Output the [X, Y] coordinate of the center of the cell containing the given text.  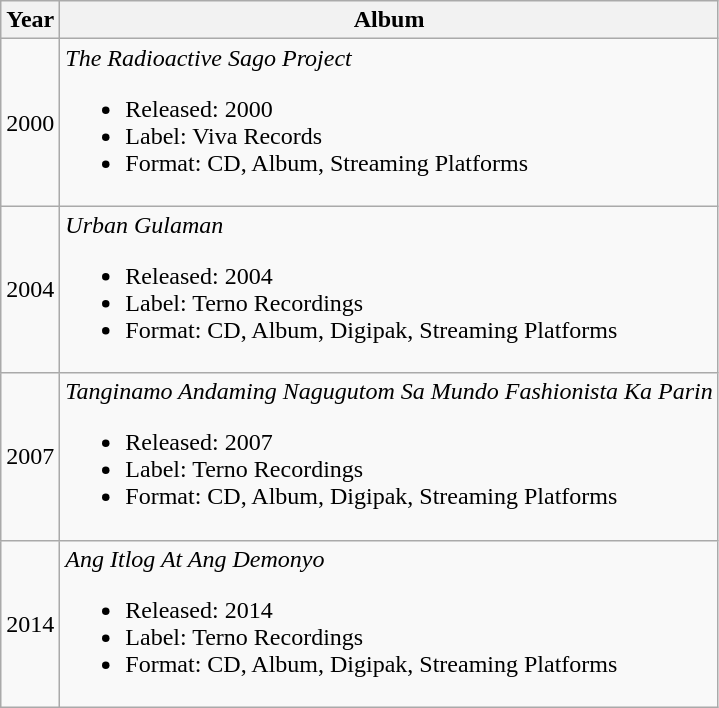
2004 [30, 290]
2014 [30, 624]
2007 [30, 456]
2000 [30, 122]
Album [389, 20]
Urban GulamanReleased: 2004Label: Terno RecordingsFormat: CD, Album, Digipak, Streaming Platforms [389, 290]
Ang Itlog At Ang DemonyoReleased: 2014Label: Terno RecordingsFormat: CD, Album, Digipak, Streaming Platforms [389, 624]
Year [30, 20]
Tanginamo Andaming Nagugutom Sa Mundo Fashionista Ka ParinReleased: 2007Label: Terno RecordingsFormat: CD, Album, Digipak, Streaming Platforms [389, 456]
The Radioactive Sago ProjectReleased: 2000Label: Viva RecordsFormat: CD, Album, Streaming Platforms [389, 122]
